Search for the cell housing the specified text and yield its [x, y] center coordinate. 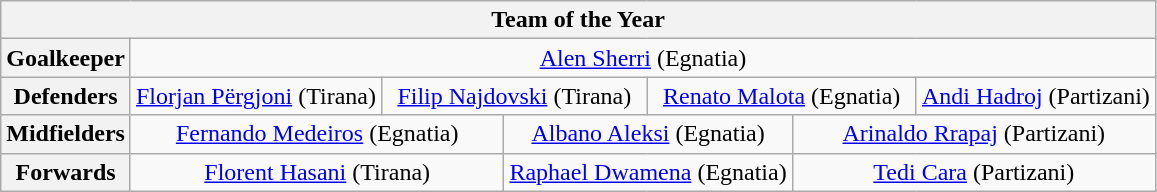
Florjan Përgjoni (Tirana) [256, 96]
Albano Aleksi (Egnatia) [648, 134]
Midfielders [66, 134]
Team of the Year [578, 20]
Fernando Medeiros (Egnatia) [316, 134]
Florent Hasani (Tirana) [316, 172]
Andi Hadroj (Partizani) [1036, 96]
Defenders [66, 96]
Tedi Cara (Partizani) [974, 172]
Alen Sherri (Egnatia) [642, 58]
Forwards [66, 172]
Arinaldo Rrapaj (Partizani) [974, 134]
Filip Najdovski (Tirana) [515, 96]
Raphael Dwamena (Egnatia) [648, 172]
Goalkeeper [66, 58]
Renato Malota (Egnatia) [782, 96]
